Return the (X, Y) coordinate for the center point of the cell that contains the specified text.  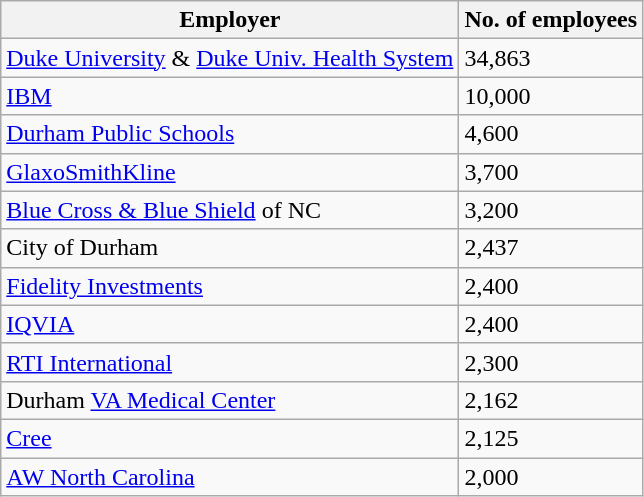
City of Durham (230, 248)
RTI International (230, 362)
IBM (230, 96)
3,200 (551, 210)
AW North Carolina (230, 477)
Employer (230, 20)
Fidelity Investments (230, 286)
Blue Cross & Blue Shield of NC (230, 210)
3,700 (551, 172)
Durham Public Schools (230, 134)
34,863 (551, 58)
2,437 (551, 248)
No. of employees (551, 20)
IQVIA (230, 324)
Cree (230, 438)
4,600 (551, 134)
Duke University & Duke Univ. Health System (230, 58)
10,000 (551, 96)
GlaxoSmithKline (230, 172)
2,162 (551, 400)
Durham VA Medical Center (230, 400)
2,300 (551, 362)
2,000 (551, 477)
2,125 (551, 438)
